Return [X, Y] of the center of cell containing provided text 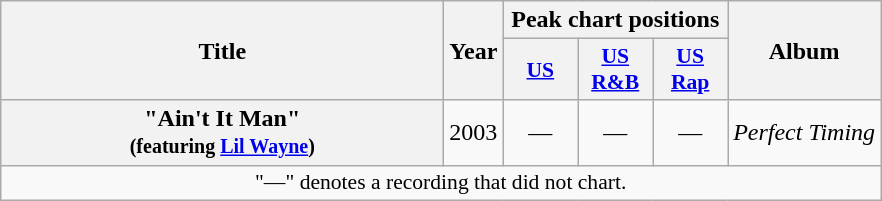
USRap [690, 70]
US [540, 70]
USR&B [616, 70]
"—" denotes a recording that did not chart. [441, 183]
"Ain't It Man"(featuring Lil Wayne) [222, 132]
Title [222, 50]
Year [474, 50]
2003 [474, 132]
Perfect Timing [804, 132]
Peak chart positions [616, 20]
Album [804, 50]
